Extract the [x, y] coordinate from the center of the cell holding the provided text.  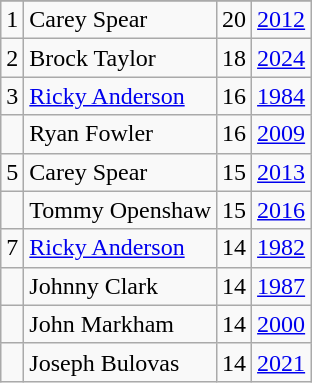
Joseph Bulovas [120, 362]
20 [234, 20]
2024 [282, 58]
John Markham [120, 324]
2012 [282, 20]
2000 [282, 324]
Tommy Openshaw [120, 210]
3 [12, 96]
Ryan Fowler [120, 134]
Brock Taylor [120, 58]
2009 [282, 134]
Johnny Clark [120, 286]
1982 [282, 248]
1987 [282, 286]
2 [12, 58]
1984 [282, 96]
2013 [282, 172]
1 [12, 20]
2016 [282, 210]
5 [12, 172]
2021 [282, 362]
18 [234, 58]
7 [12, 248]
